From the cell containing the given text, extract its center point as [x, y] coordinate. 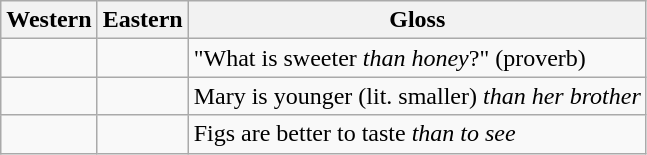
Mary is younger (lit. smaller) than her brother [417, 96]
Western [49, 20]
Eastern [142, 20]
Figs are better to taste than to see [417, 134]
"What is sweeter than honey?" (proverb) [417, 58]
Gloss [417, 20]
